Search for the cell housing the specified text and yield its (X, Y) center coordinate. 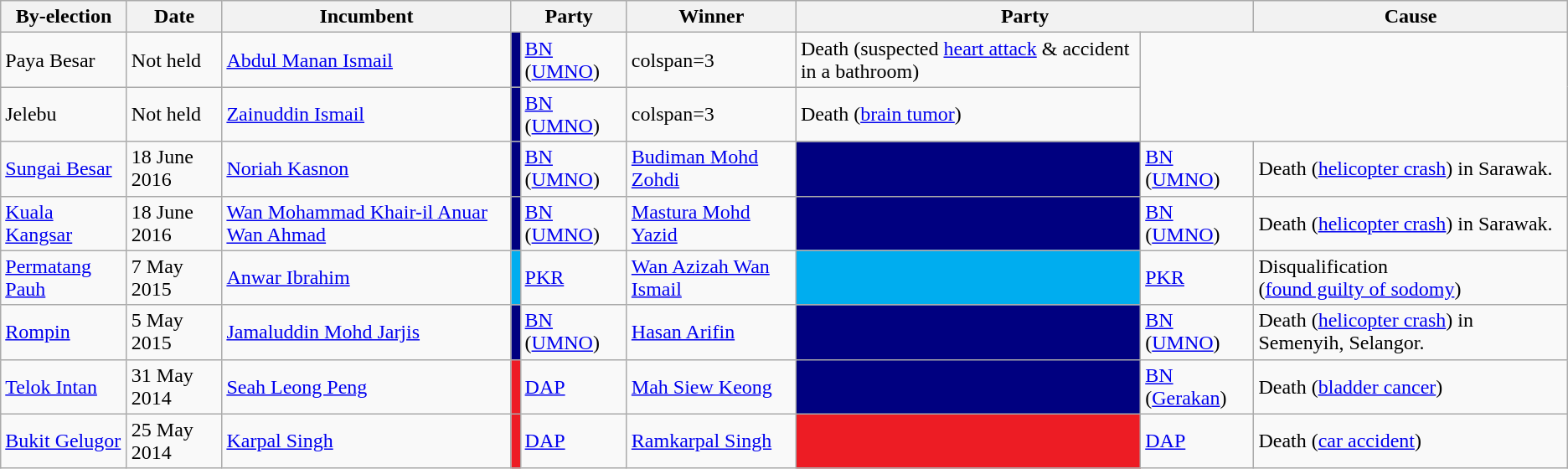
Noriah Kasnon (367, 169)
Death (bladder cancer) (1411, 387)
Wan Azizah Wan Ismail (711, 278)
Wan Mohammad Khair-il Anuar Wan Ahmad (367, 223)
Sungai Besar (64, 169)
Rompin (64, 332)
Disqualification(found guilty of sodomy) (1411, 278)
Budiman Mohd Zohdi (711, 169)
Jamaluddin Mohd Jarjis (367, 332)
Incumbent (367, 17)
5 May 2015 (174, 332)
Death (suspected heart attack & accident in a bathroom) (968, 60)
Paya Besar (64, 60)
Kuala Kangsar (64, 223)
Cause (1411, 17)
Death (helicopter crash) in Semenyih, Selangor. (1411, 332)
Jelebu (64, 114)
Hasan Arifin (711, 332)
7 May 2015 (174, 278)
Seah Leong Peng (367, 387)
Permatang Pauh (64, 278)
Abdul Manan Ismail (367, 60)
By-election (64, 17)
Mastura Mohd Yazid (711, 223)
Karpal Singh (367, 441)
Bukit Gelugor (64, 441)
Telok Intan (64, 387)
Zainuddin Ismail (367, 114)
Death (brain tumor) (968, 114)
Winner (711, 17)
Anwar Ibrahim (367, 278)
Ramkarpal Singh (711, 441)
BN (Gerakan) (1198, 387)
Death (car accident) (1411, 441)
Mah Siew Keong (711, 387)
31 May 2014 (174, 387)
25 May 2014 (174, 441)
Date (174, 17)
